Scan for the cell matching the given text and deliver its [X, Y] coordinate at center. 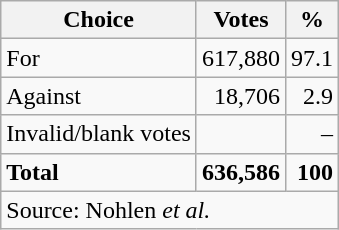
Source: Nohlen et al. [170, 210]
617,880 [240, 58]
636,586 [240, 172]
Votes [240, 20]
Choice [99, 20]
% [312, 20]
Total [99, 172]
Against [99, 96]
97.1 [312, 58]
– [312, 134]
100 [312, 172]
For [99, 58]
Invalid/blank votes [99, 134]
2.9 [312, 96]
18,706 [240, 96]
